For the text-containing cell, return its midpoint in [X, Y] coordinate format. 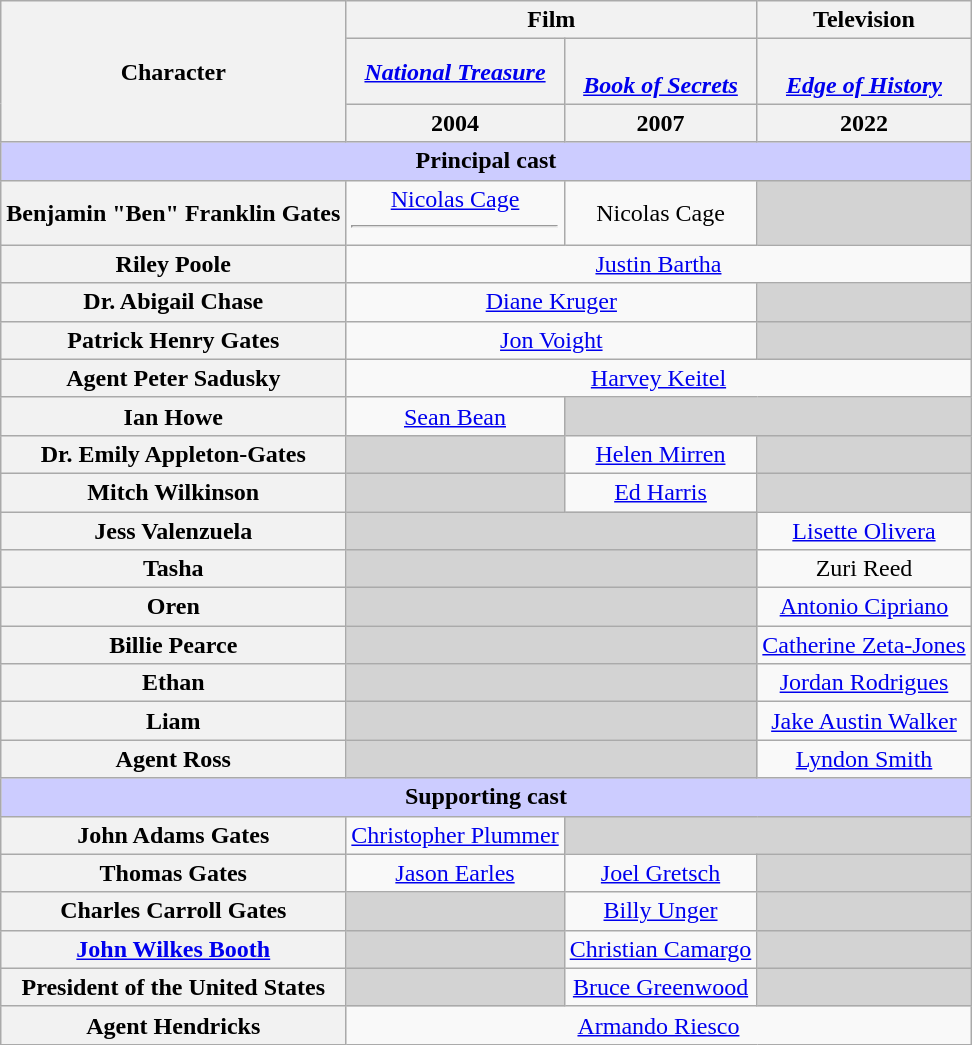
Jake Austin Walker [864, 721]
Jordan Rodrigues [864, 683]
Jason Earles [455, 873]
Jess Valenzuela [174, 531]
Catherine Zeta-Jones [864, 645]
Film [552, 20]
Patrick Henry Gates [174, 340]
Mitch Wilkinson [174, 492]
Bruce Greenwood [660, 987]
Liam [174, 721]
Joel Gretsch [660, 873]
Agent Peter Sadusky [174, 378]
Supporting cast [486, 797]
John Wilkes Booth [174, 949]
Ian Howe [174, 416]
Lisette Olivera [864, 531]
Television [864, 20]
Billy Unger [660, 911]
2007 [660, 123]
Thomas Gates [174, 873]
Christopher Plummer [455, 835]
Ethan [174, 683]
Edge of History [864, 72]
Agent Hendricks [174, 1025]
Helen Mirren [660, 454]
President of the United States [174, 987]
Agent Ross [174, 759]
Jon Voight [552, 340]
Book of Secrets [660, 72]
Zuri Reed [864, 569]
Antonio Cipriano [864, 607]
Harvey Keitel [658, 378]
Character [174, 72]
Principal cast [486, 161]
Diane Kruger [552, 302]
Sean Bean [455, 416]
Justin Bartha [658, 264]
Billie Pearce [174, 645]
Lyndon Smith [864, 759]
John Adams Gates [174, 835]
Dr. Abigail Chase [174, 302]
Charles Carroll Gates [174, 911]
2022 [864, 123]
Tasha [174, 569]
Ed Harris [660, 492]
Dr. Emily Appleton-Gates [174, 454]
2004 [455, 123]
Christian Camargo [660, 949]
Oren [174, 607]
Benjamin "Ben" Franklin Gates [174, 212]
Armando Riesco [658, 1025]
Riley Poole [174, 264]
National Treasure [455, 72]
